Output the [x, y] coordinate of the center of the cell containing the given text.  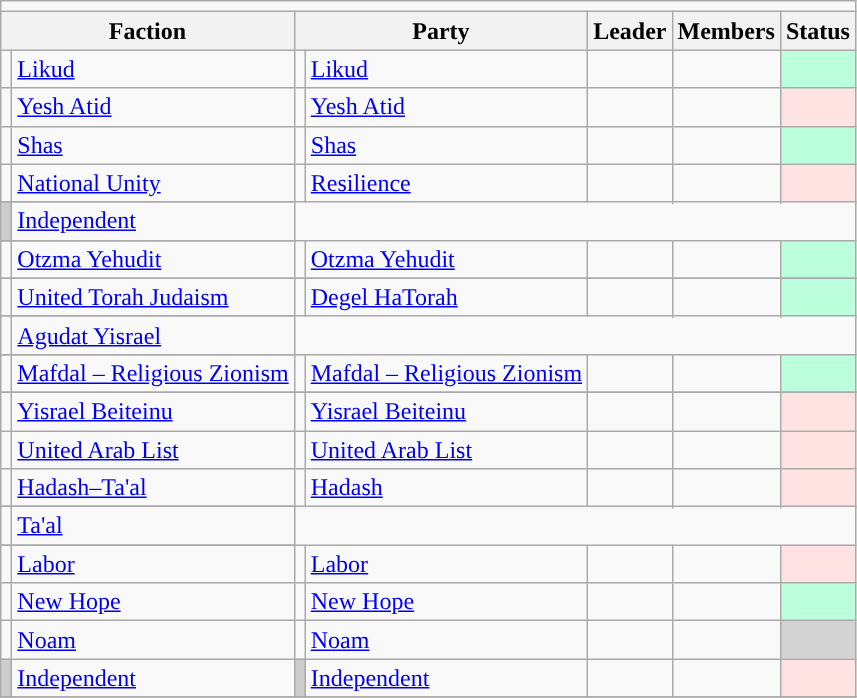
Hadash [446, 488]
Leader [630, 31]
Agudat Yisrael [153, 335]
Faction [148, 31]
Members [726, 31]
Degel HaTorah [446, 297]
United Torah Judaism [153, 297]
Ta'al [153, 526]
Status [818, 31]
Resilience [446, 183]
Party [440, 31]
National Unity [153, 183]
Hadash–Ta'al [153, 488]
